Return the [x, y] coordinate for the center point of the cell that contains the specified text.  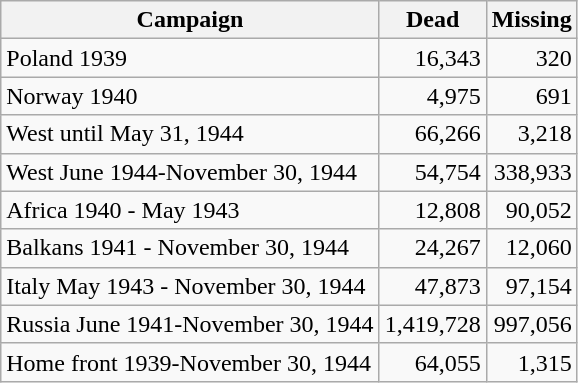
Home front 1939-November 30, 1944 [190, 362]
12,808 [432, 210]
1,315 [532, 362]
54,754 [432, 172]
12,060 [532, 248]
Norway 1940 [190, 96]
320 [532, 58]
West June 1944-November 30, 1944 [190, 172]
3,218 [532, 134]
Balkans 1941 - November 30, 1944 [190, 248]
Poland 1939 [190, 58]
47,873 [432, 286]
691 [532, 96]
997,056 [532, 324]
24,267 [432, 248]
1,419,728 [432, 324]
66,266 [432, 134]
Italy May 1943 - November 30, 1944 [190, 286]
Missing [532, 20]
Africa 1940 - May 1943 [190, 210]
90,052 [532, 210]
Dead [432, 20]
Russia June 1941-November 30, 1944 [190, 324]
64,055 [432, 362]
97,154 [532, 286]
West until May 31, 1944 [190, 134]
Campaign [190, 20]
4,975 [432, 96]
16,343 [432, 58]
338,933 [532, 172]
